Determine the [x, y] coordinate at the center of the cell enclosing the given text.  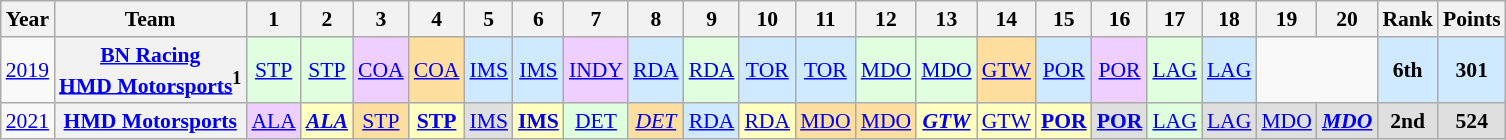
11 [826, 19]
Year [28, 19]
2021 [28, 122]
16 [1120, 19]
BN RacingHMD Motorsports1 [150, 70]
14 [1006, 19]
6th [1408, 70]
19 [1286, 19]
INDY [596, 70]
10 [767, 19]
2nd [1408, 122]
Points [1472, 19]
301 [1472, 70]
20 [1348, 19]
Team [150, 19]
2019 [28, 70]
2 [327, 19]
15 [1064, 19]
Rank [1408, 19]
6 [538, 19]
18 [1229, 19]
524 [1472, 122]
7 [596, 19]
8 [656, 19]
1 [273, 19]
17 [1174, 19]
12 [886, 19]
3 [381, 19]
4 [437, 19]
9 [712, 19]
5 [488, 19]
HMD Motorsports [150, 122]
13 [946, 19]
